Extract the (X, Y) coordinate from the center of the cell holding the provided text.  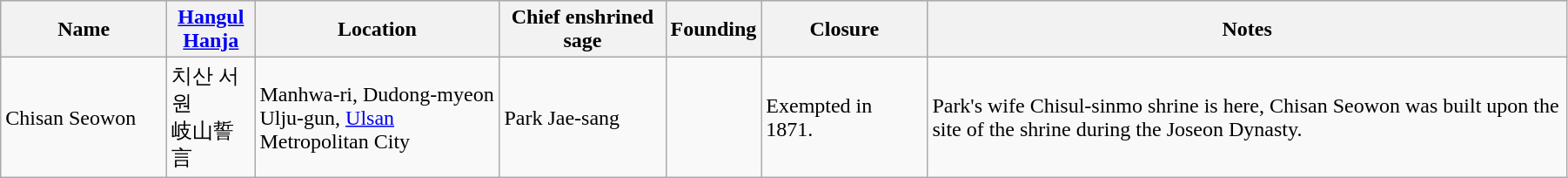
Manhwa-ri, Dudong-myeon Ulju-gun, Ulsan Metropolitan City (378, 117)
Park Jae-sang (583, 117)
Exempted in 1871. (844, 117)
Notes (1248, 30)
HangulHanja (211, 30)
Chief enshrined sage (583, 30)
Name (84, 30)
Founding (714, 30)
치산 서원岐山誓言 (211, 117)
Park's wife Chisul-sinmo shrine is here, Chisan Seowon was built upon the site of the shrine during the Joseon Dynasty. (1248, 117)
Chisan Seowon (84, 117)
Location (378, 30)
Closure (844, 30)
